Determine the [x, y] coordinate at the center of the cell enclosing the given text.  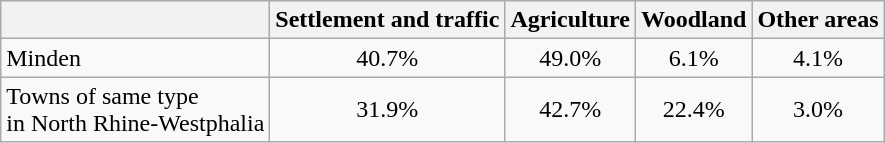
Agriculture [570, 20]
6.1% [693, 58]
40.7% [388, 58]
42.7% [570, 110]
4.1% [818, 58]
31.9% [388, 110]
22.4% [693, 110]
Towns of same typein North Rhine-Westphalia [136, 110]
Settlement and traffic [388, 20]
Woodland [693, 20]
Minden [136, 58]
3.0% [818, 110]
49.0% [570, 58]
Other areas [818, 20]
